Find where the given text appears and provide that cell's center as [X, Y] coordinate. 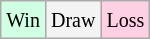
Draw [72, 20]
Loss [126, 20]
Win [24, 20]
